Output the [x, y] coordinate of the center of the cell containing the given text.  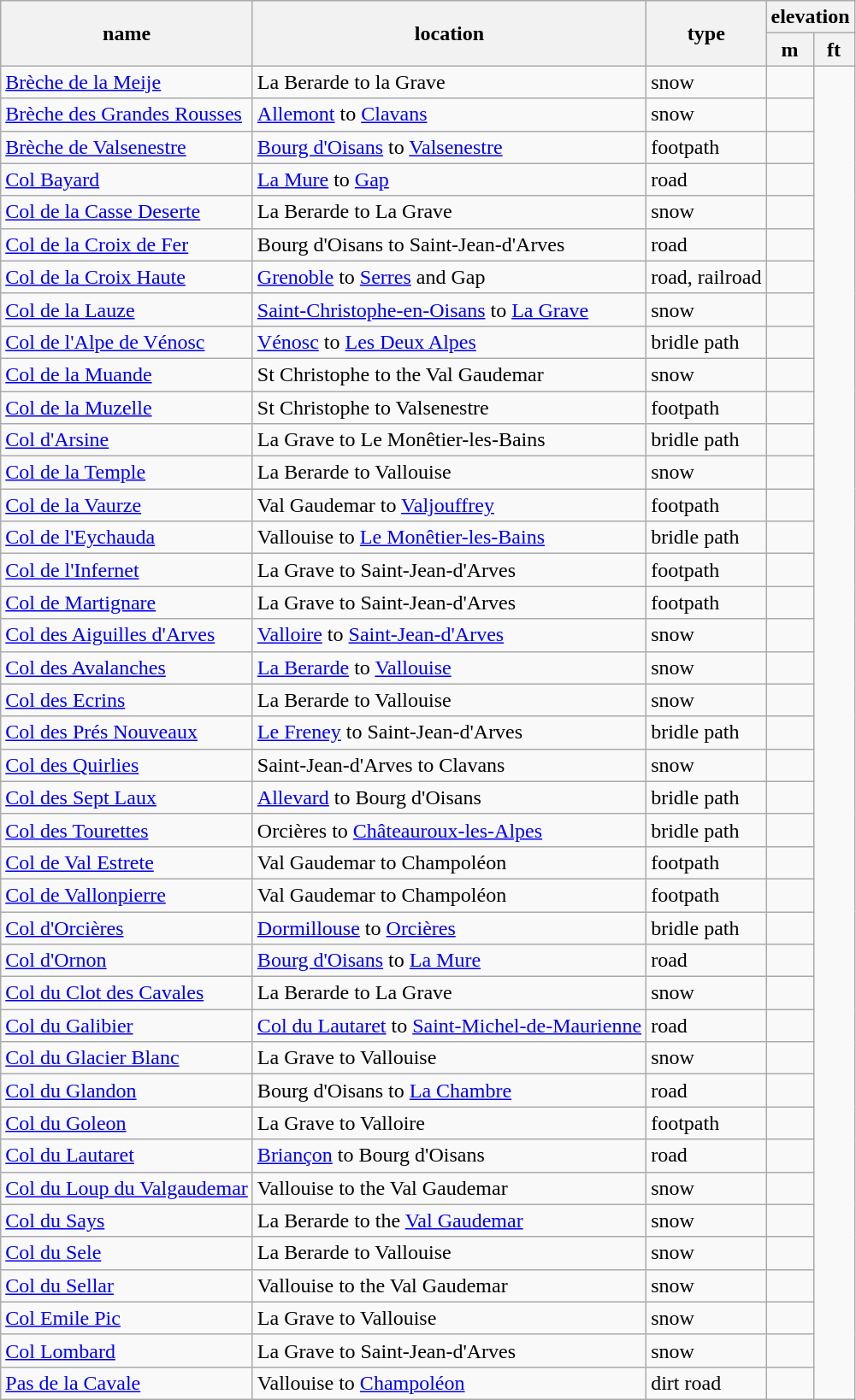
St Christophe to Valsenestre [449, 408]
St Christophe to the Val Gaudemar [449, 374]
La Grave to Valloire [449, 1123]
Col d'Ornon [127, 961]
Orcières to Châteauroux-les-Alpes [449, 830]
Brèche de la Meije [127, 82]
Col de la Muande [127, 374]
Col de la Croix Haute [127, 277]
Col du Clot des Cavales [127, 993]
Col des Avalanches [127, 668]
Col d'Arsine [127, 440]
Col de la Casse Deserte [127, 212]
Col de la Temple [127, 473]
dirt road [706, 1383]
La Mure to Gap [449, 179]
Bourg d'Oisans to La Mure [449, 961]
Val Gaudemar to Valjouffrey [449, 505]
Col du Sellar [127, 1285]
La Berarde to la Grave [449, 82]
Allemont to Clavans [449, 115]
Bourg d'Oisans to Valsenestre [449, 147]
Col du Lautaret [127, 1156]
Briançon to Bourg d'Oisans [449, 1156]
Col du Galibier [127, 1026]
Col de la Vaurze [127, 505]
Grenoble to Serres and Gap [449, 277]
ft [834, 50]
m [790, 50]
Bourg d'Oisans to La Chambre [449, 1091]
Col Lombard [127, 1350]
Col des Prés Nouveaux [127, 732]
Saint-Jean-d'Arves to Clavans [449, 765]
La Berarde to the Val Gaudemar [449, 1221]
Col du Glandon [127, 1091]
Col des Ecrins [127, 700]
Col du Glacier Blanc [127, 1058]
Le Freney to Saint-Jean-d'Arves [449, 732]
Dormillouse to Orcières [449, 927]
Col du Says [127, 1221]
Col du Goleon [127, 1123]
Col de la Croix de Fer [127, 244]
Vallouise to Le Monêtier-les-Bains [449, 538]
Col de la Muzelle [127, 408]
elevation [811, 17]
Brèche de Valsenestre [127, 147]
Bourg d'Oisans to Saint-Jean-d'Arves [449, 244]
Col de l'Eychauda [127, 538]
Col des Aiguilles d'Arves [127, 635]
Vallouise to Champoléon [449, 1383]
name [127, 33]
Col du Loup du Valgaudemar [127, 1188]
Col de la Lauze [127, 309]
Col de l'Alpe de Vénosc [127, 342]
Col de l'Infernet [127, 570]
Col du Sele [127, 1253]
Brèche des Grandes Rousses [127, 115]
Col du Lautaret to Saint-Michel-de-Maurienne [449, 1026]
type [706, 33]
Col Emile Pic [127, 1318]
Col Bayard [127, 179]
location [449, 33]
Pas de la Cavale [127, 1383]
Col des Sept Laux [127, 797]
Vénosc to Les Deux Alpes [449, 342]
Allevard to Bourg d'Oisans [449, 797]
Valloire to Saint-Jean-d'Arves [449, 635]
Col des Tourettes [127, 830]
Col des Quirlies [127, 765]
Col de Val Estrete [127, 862]
Col de Martignare [127, 603]
Col de Vallonpierre [127, 895]
La Grave to Le Monêtier-les-Bains [449, 440]
Saint-Christophe-en-Oisans to La Grave [449, 309]
Col d'Orcières [127, 927]
road, railroad [706, 277]
